Output the (X, Y) coordinate of the center of the cell containing the given text.  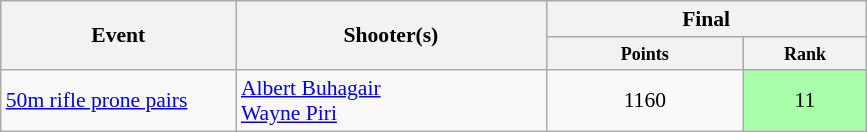
11 (806, 100)
50m rifle prone pairs (118, 100)
Shooter(s) (391, 36)
Albert BuhagairWayne Piri (391, 100)
1160 (645, 100)
Points (645, 54)
Rank (806, 54)
Event (118, 36)
Final (706, 19)
